Find where the given text appears and provide that cell's center as [x, y] coordinate. 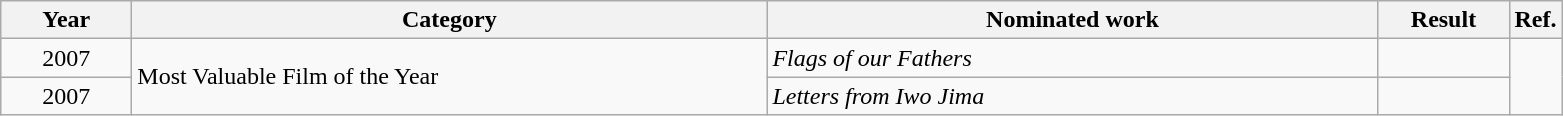
Year [66, 20]
Flags of our Fathers [1072, 58]
Result [1444, 20]
Letters from Iwo Jima [1072, 96]
Ref. [1536, 20]
Most Valuable Film of the Year [450, 77]
Category [450, 20]
Nominated work [1072, 20]
